Scan for the cell matching the given text and deliver its [x, y] coordinate at center. 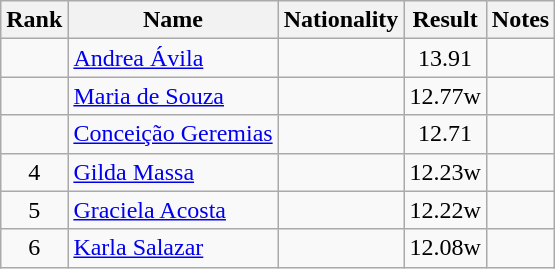
Rank [34, 20]
12.71 [445, 134]
Result [445, 20]
Nationality [341, 20]
12.22w [445, 210]
Name [173, 20]
4 [34, 172]
12.23w [445, 172]
Maria de Souza [173, 96]
5 [34, 210]
13.91 [445, 58]
Notes [520, 20]
12.08w [445, 248]
Andrea Ávila [173, 58]
Gilda Massa [173, 172]
Karla Salazar [173, 248]
Graciela Acosta [173, 210]
Conceição Geremias [173, 134]
12.77w [445, 96]
6 [34, 248]
